Determine the (X, Y) coordinate at the center of the cell enclosing the given text.  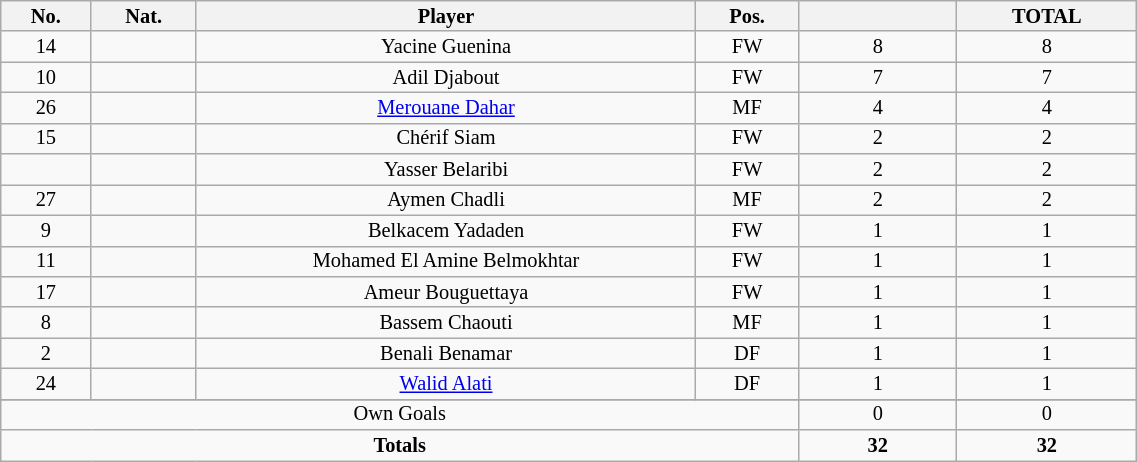
Chérif Siam (446, 138)
Walid Alati (446, 384)
27 (46, 200)
11 (46, 262)
Mohamed El Amine Belmokhtar (446, 262)
Player (446, 16)
No. (46, 16)
15 (46, 138)
Own Goals (400, 414)
14 (46, 46)
Totals (400, 446)
Adil Djabout (446, 78)
Bassem Chaouti (446, 322)
17 (46, 292)
Pos. (748, 16)
Benali Benamar (446, 354)
Yasser Belaribi (446, 170)
26 (46, 108)
Belkacem Yadaden (446, 230)
Merouane Dahar (446, 108)
24 (46, 384)
Nat. (144, 16)
Yacine Guenina (446, 46)
Aymen Chadli (446, 200)
10 (46, 78)
Ameur Bouguettaya (446, 292)
TOTAL (1047, 16)
9 (46, 230)
